Return [X, Y] of the center of cell containing provided text 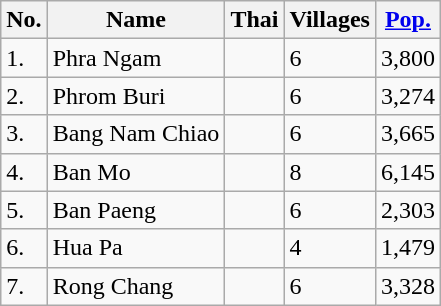
Phra Ngam [136, 58]
8 [330, 172]
7. [24, 286]
3,328 [408, 286]
Ban Mo [136, 172]
Hua Pa [136, 248]
6,145 [408, 172]
2. [24, 96]
6. [24, 248]
3,665 [408, 134]
1,479 [408, 248]
3. [24, 134]
Rong Chang [136, 286]
Ban Paeng [136, 210]
Villages [330, 20]
Name [136, 20]
Thai [254, 20]
4. [24, 172]
1. [24, 58]
3,274 [408, 96]
3,800 [408, 58]
2,303 [408, 210]
4 [330, 248]
Bang Nam Chiao [136, 134]
5. [24, 210]
Pop. [408, 20]
Phrom Buri [136, 96]
No. [24, 20]
